Capture the cell that displays the provided text and extract its (X, Y) central coordinate. 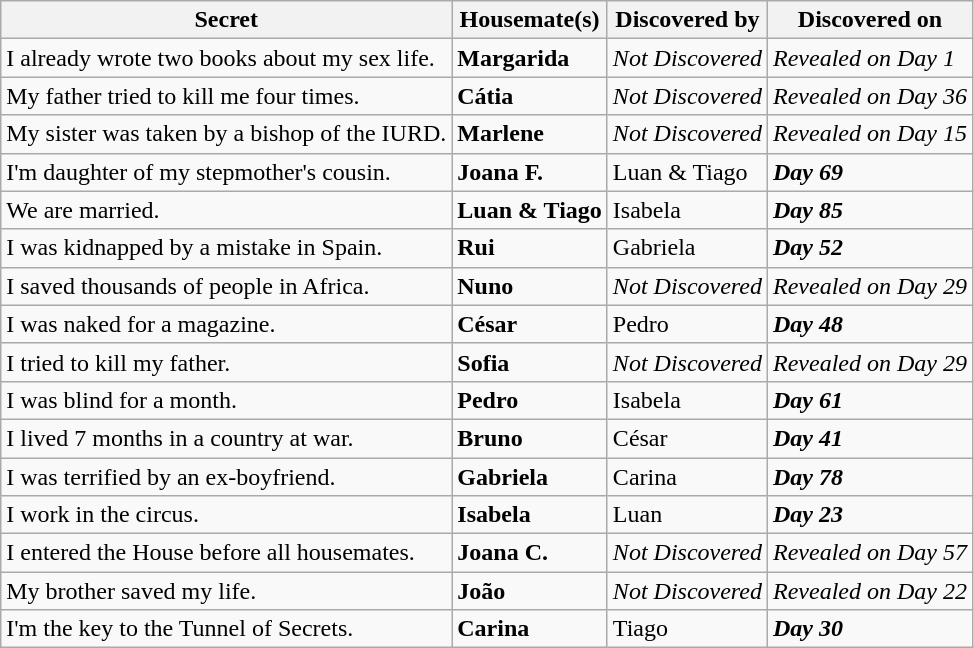
I'm daughter of my stepmother's cousin. (226, 172)
Marlene (530, 134)
I tried to kill my father. (226, 362)
Day 69 (870, 172)
Discovered by (687, 20)
I already wrote two books about my sex life. (226, 58)
Secret (226, 20)
Rui (530, 248)
Luan (687, 515)
My brother saved my life. (226, 591)
Housemate(s) (530, 20)
Day 78 (870, 477)
I lived 7 months in a country at war. (226, 438)
Bruno (530, 438)
Tiago (687, 629)
Sofia (530, 362)
Joana F. (530, 172)
Day 61 (870, 400)
Nuno (530, 286)
Joana C. (530, 553)
Day 41 (870, 438)
I saved thousands of people in Africa. (226, 286)
Day 85 (870, 210)
I was terrified by an ex-boyfriend. (226, 477)
Revealed on Day 22 (870, 591)
We are married. (226, 210)
João (530, 591)
Revealed on Day 15 (870, 134)
I was kidnapped by a mistake in Spain. (226, 248)
Day 30 (870, 629)
Revealed on Day 36 (870, 96)
Discovered on (870, 20)
My sister was taken by a bishop of the IURD. (226, 134)
I was blind for a month. (226, 400)
I was naked for a magazine. (226, 324)
I'm the key to the Tunnel of Secrets. (226, 629)
My father tried to kill me four times. (226, 96)
Day 23 (870, 515)
Day 52 (870, 248)
Margarida (530, 58)
Day 48 (870, 324)
Revealed on Day 57 (870, 553)
Cátia (530, 96)
Revealed on Day 1 (870, 58)
I entered the House before all housemates. (226, 553)
I work in the circus. (226, 515)
